Detect which cell encompasses the target text, then output its (x, y) center coordinate. 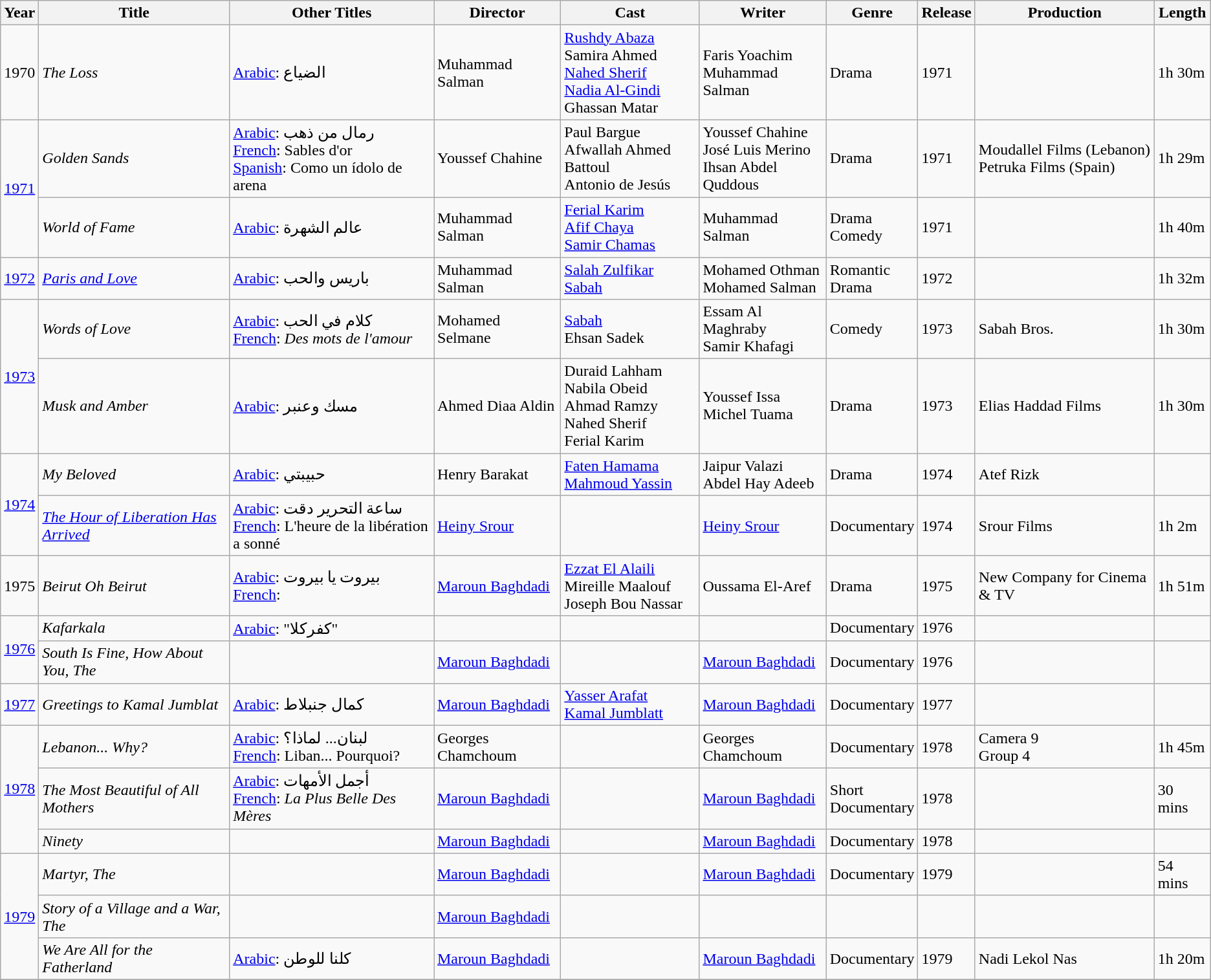
Arabic: مسك وعنبر (332, 406)
Faten Hamama Mahmoud Yassin (630, 475)
30 mins (1183, 799)
Sabah Bros. (1065, 329)
Arabic: بيروت يا بيروت French: (332, 585)
Rushdy Abaza Samira Ahmed Nahed Sherif Nadia Al-Gindi Ghassan Matar (630, 72)
Genre (872, 13)
1h 20m (1183, 959)
1h 51m (1183, 585)
Ezzat El AlailiMireille MaaloufJoseph Bou Nassar (630, 585)
54 mins (1183, 875)
Nadi Lekol Nas (1065, 959)
Arabic: رمال من ذهب French: Sables d'or Spanish: Como un ídolo de arena (332, 159)
Short Documentary (872, 799)
Other Titles (332, 13)
Essam Al Maghraby Samir Khafagi (763, 329)
Duraid Lahham Nabila Obeid Ahmad Ramzy Nahed Sherif Ferial Karim (630, 406)
Youssef Issa Michel Tuama (763, 406)
Youssef Chahine José Luis Merino Ihsan Abdel Quddous (763, 159)
We Are All for the Fatherland (135, 959)
Henry Barakat (497, 475)
Arabic: أجمل الأمهات French: La Plus Belle Des Mères (332, 799)
Mohamed Selmane (497, 329)
Lebanon... Why? (135, 746)
Musk and Amber (135, 406)
Cast (630, 13)
Salah Zulfikar Sabah (630, 278)
Youssef Chahine (497, 159)
Arabic: كمال جنبلاط (332, 704)
Director (497, 13)
Arabic: "كفركلا" (332, 628)
Production (1065, 13)
1h 40m (1183, 227)
Kafarkala (135, 628)
Golden Sands (135, 159)
Sabah Ehsan Sadek (630, 329)
Elias Haddad Films (1065, 406)
My Beloved (135, 475)
Paris and Love (135, 278)
Ahmed Diaa Aldin (497, 406)
Mohamed Othman Mohamed Salman (763, 278)
The Most Beautiful of All Mothers (135, 799)
Story of a Village and a War, The (135, 916)
Greetings to Kamal Jumblat (135, 704)
South Is Fine, How About You, The (135, 662)
Moudallel Films (Lebanon) Petruka Films (Spain) (1065, 159)
Srour Films (1065, 526)
New Company for Cinema & TV (1065, 585)
Arabic: كلام في الحب French: Des mots de l'amour (332, 329)
Arabic: كلنا للوطن (332, 959)
RomanticDrama (872, 278)
Drama Comedy (872, 227)
Camera 9 Group 4 (1065, 746)
Release (946, 13)
1h 32m (1183, 278)
Year (19, 13)
Arabic: ساعة التحرير دقت French: L'heure de la libération a sonné (332, 526)
Arabic: عالم الشهرة (332, 227)
Arabic: الضياع (332, 72)
Title (135, 13)
Beirut Oh Beirut (135, 585)
1970 (19, 72)
Writer (763, 13)
The Hour of Liberation Has Arrived (135, 526)
World of Fame (135, 227)
Jaipur Valazi Abdel Hay Adeeb (763, 475)
Comedy (872, 329)
Arabic: باريس والحب (332, 278)
Oussama El-Aref (763, 585)
1h 29m (1183, 159)
Arabic: حبيبتي (332, 475)
Ninety (135, 841)
Paul Bargue Afwallah Ahmed Battoul Antonio de Jesús (630, 159)
Yasser Arafat Kamal Jumblatt (630, 704)
Atef Rizk (1065, 475)
Martyr, The (135, 875)
Words of Love (135, 329)
Ferial Karim Afif Chaya Samir Chamas (630, 227)
1h 45m (1183, 746)
The Loss (135, 72)
Length (1183, 13)
Faris Yoachim Muhammad Salman (763, 72)
Arabic: لبنان... لماذا؟ French: Liban... Pourquoi? (332, 746)
1h 2m (1183, 526)
